Return the (x, y) coordinate for the center point of the cell that contains the specified text.  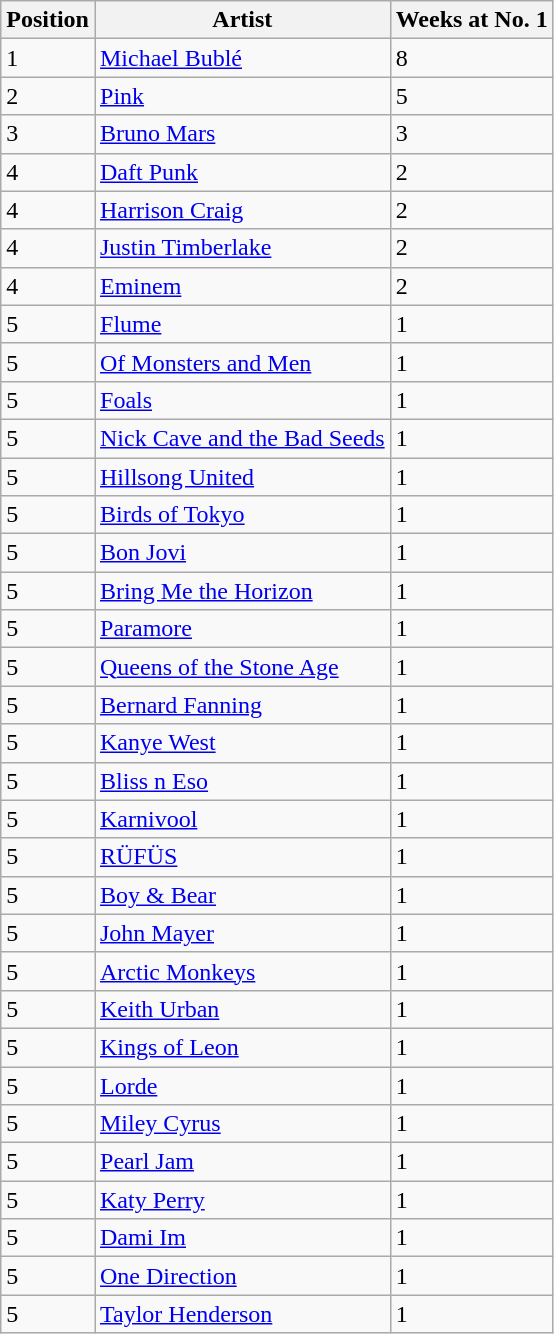
Of Monsters and Men (242, 362)
John Mayer (242, 933)
Pearl Jam (242, 1162)
8 (472, 58)
Dami Im (242, 1238)
Daft Punk (242, 172)
Lorde (242, 1085)
Bring Me the Horizon (242, 591)
Bernard Fanning (242, 705)
Nick Cave and the Bad Seeds (242, 438)
Flume (242, 324)
Miley Cyrus (242, 1124)
Position (48, 20)
Weeks at No. 1 (472, 20)
RÜFÜS (242, 857)
Taylor Henderson (242, 1314)
Eminem (242, 286)
Birds of Tokyo (242, 515)
Boy & Bear (242, 895)
Pink (242, 96)
Arctic Monkeys (242, 971)
Justin Timberlake (242, 248)
Bruno Mars (242, 134)
Foals (242, 400)
Queens of the Stone Age (242, 667)
One Direction (242, 1276)
Kanye West (242, 743)
Michael Bublé (242, 58)
Karnivool (242, 819)
Harrison Craig (242, 210)
Bliss n Eso (242, 781)
Katy Perry (242, 1200)
Kings of Leon (242, 1047)
Keith Urban (242, 1009)
Hillsong United (242, 477)
Paramore (242, 629)
Artist (242, 20)
Bon Jovi (242, 553)
